Extract the [x, y] coordinate from the center of the cell holding the provided text.  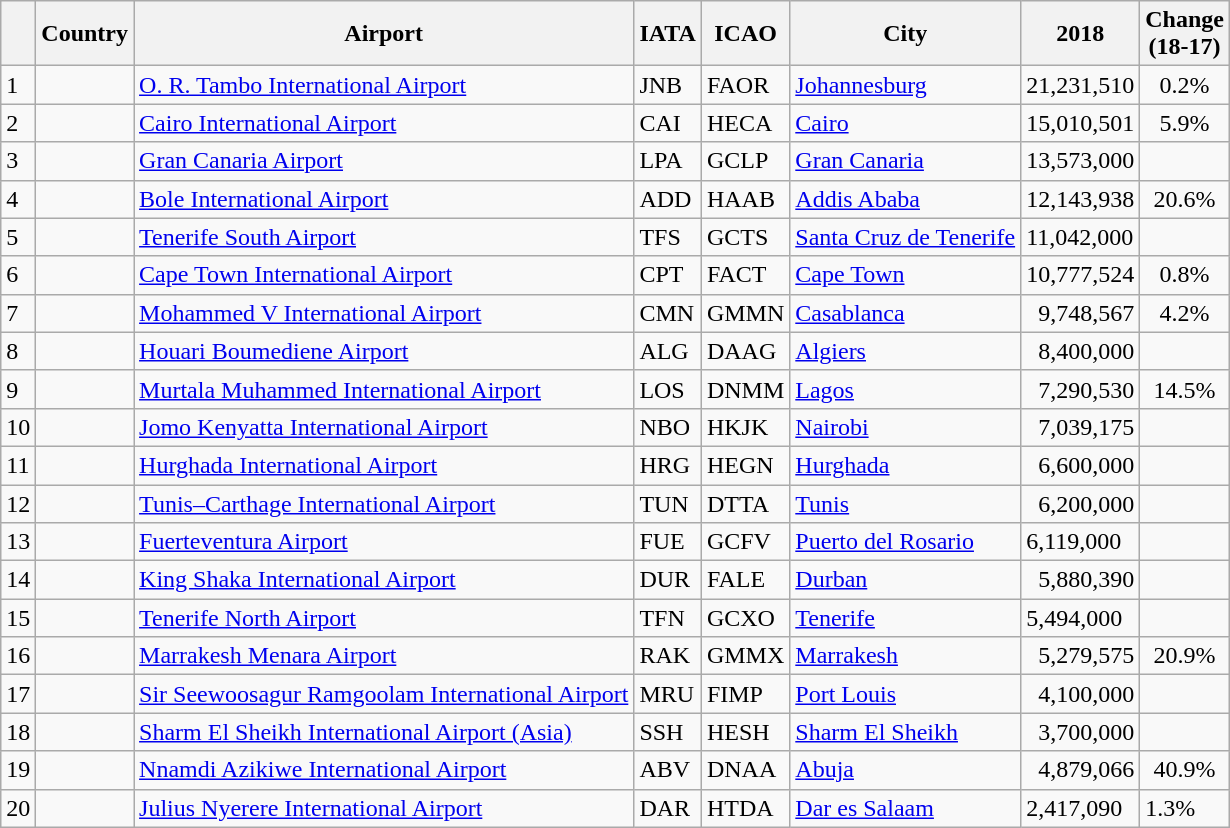
ADD [668, 199]
MRU [668, 694]
9,748,567 [1080, 313]
2,417,090 [1080, 808]
Change (18-17) [1185, 34]
RAK [668, 656]
Johannesburg [906, 85]
FALE [745, 580]
HECA [745, 123]
CPT [668, 275]
6 [18, 275]
20 [18, 808]
Jomo Kenyatta International Airport [384, 427]
HTDA [745, 808]
ABV [668, 770]
14.5% [1185, 389]
LPA [668, 161]
DUR [668, 580]
FACT [745, 275]
Puerto del Rosario [906, 542]
Nairobi [906, 427]
NBO [668, 427]
19 [18, 770]
5,494,000 [1080, 618]
8 [18, 351]
11 [18, 465]
5 [18, 237]
Cape Town International Airport [384, 275]
12 [18, 503]
Sharm El Sheikh International Airport (Asia) [384, 732]
Sir Seewoosagur Ramgoolam International Airport [384, 694]
6,600,000 [1080, 465]
Sharm El Sheikh [906, 732]
JNB [668, 85]
Port Louis [906, 694]
Casablanca [906, 313]
Houari Boumediene Airport [384, 351]
HAAB [745, 199]
GMMX [745, 656]
Abuja [906, 770]
DAR [668, 808]
FIMP [745, 694]
21,231,510 [1080, 85]
LOS [668, 389]
TUN [668, 503]
Airport [384, 34]
8,400,000 [1080, 351]
Algiers [906, 351]
HKJK [745, 427]
GMMN [745, 313]
TFS [668, 237]
Lagos [906, 389]
GCLP [745, 161]
20.9% [1185, 656]
Julius Nyerere International Airport [384, 808]
0.8% [1185, 275]
4,879,066 [1080, 770]
3 [18, 161]
Gran Canaria Airport [384, 161]
Marrakesh Menara Airport [384, 656]
7 [18, 313]
CAI [668, 123]
Bole International Airport [384, 199]
5,880,390 [1080, 580]
Cairo International Airport [384, 123]
IATA [668, 34]
Tenerife North Airport [384, 618]
16 [18, 656]
10 [18, 427]
Tunis–Carthage International Airport [384, 503]
15 [18, 618]
GCFV [745, 542]
DNAA [745, 770]
4 [18, 199]
HEGN [745, 465]
GCTS [745, 237]
Gran Canaria [906, 161]
O. R. Tambo International Airport [384, 85]
Durban [906, 580]
Hurghada International Airport [384, 465]
15,010,501 [1080, 123]
4,100,000 [1080, 694]
Tenerife South Airport [384, 237]
18 [18, 732]
Tenerife [906, 618]
14 [18, 580]
9 [18, 389]
DTTA [745, 503]
11,042,000 [1080, 237]
6,119,000 [1080, 542]
10,777,524 [1080, 275]
Country [85, 34]
20.6% [1185, 199]
HRG [668, 465]
7,039,175 [1080, 427]
Santa Cruz de Tenerife [906, 237]
1 [18, 85]
Cape Town [906, 275]
ICAO [745, 34]
Marrakesh [906, 656]
40.9% [1185, 770]
7,290,530 [1080, 389]
5,279,575 [1080, 656]
Murtala Muhammed International Airport [384, 389]
DAAG [745, 351]
Nnamdi Azikiwe International Airport [384, 770]
Addis Ababa [906, 199]
SSH [668, 732]
DNMM [745, 389]
Dar es Salaam [906, 808]
5.9% [1185, 123]
Tunis [906, 503]
Hurghada [906, 465]
TFN [668, 618]
17 [18, 694]
3,700,000 [1080, 732]
12,143,938 [1080, 199]
6,200,000 [1080, 503]
13,573,000 [1080, 161]
King Shaka International Airport [384, 580]
4.2% [1185, 313]
Cairo [906, 123]
2018 [1080, 34]
ALG [668, 351]
GCXO [745, 618]
13 [18, 542]
FUE [668, 542]
0.2% [1185, 85]
1.3% [1185, 808]
Fuerteventura Airport [384, 542]
HESH [745, 732]
FAOR [745, 85]
City [906, 34]
2 [18, 123]
Mohammed V International Airport [384, 313]
CMN [668, 313]
